Scan for the cell matching the given text and deliver its (X, Y) coordinate at center. 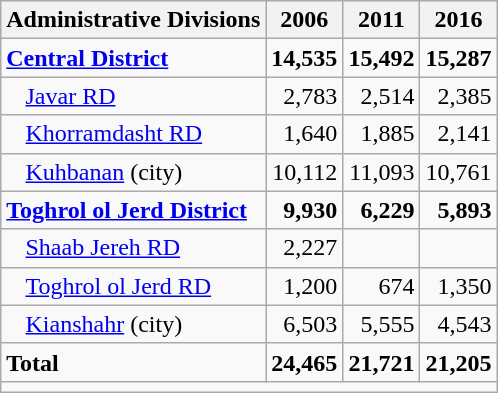
Administrative Divisions (134, 20)
14,535 (304, 58)
2,227 (304, 248)
6,503 (304, 324)
21,205 (458, 362)
1,640 (304, 134)
Shaab Jereh RD (134, 248)
Toghrol ol Jerd RD (134, 286)
2,514 (382, 96)
2,141 (458, 134)
11,093 (382, 172)
2,783 (304, 96)
6,229 (382, 210)
5,555 (382, 324)
15,492 (382, 58)
Khorramdasht RD (134, 134)
9,930 (304, 210)
Kuhbanan (city) (134, 172)
21,721 (382, 362)
2006 (304, 20)
15,287 (458, 58)
Central District (134, 58)
2011 (382, 20)
1,350 (458, 286)
2,385 (458, 96)
2016 (458, 20)
1,200 (304, 286)
Javar RD (134, 96)
674 (382, 286)
10,761 (458, 172)
24,465 (304, 362)
10,112 (304, 172)
Total (134, 362)
5,893 (458, 210)
4,543 (458, 324)
1,885 (382, 134)
Kianshahr (city) (134, 324)
Toghrol ol Jerd District (134, 210)
